For the text-containing cell, return its midpoint in [x, y] coordinate format. 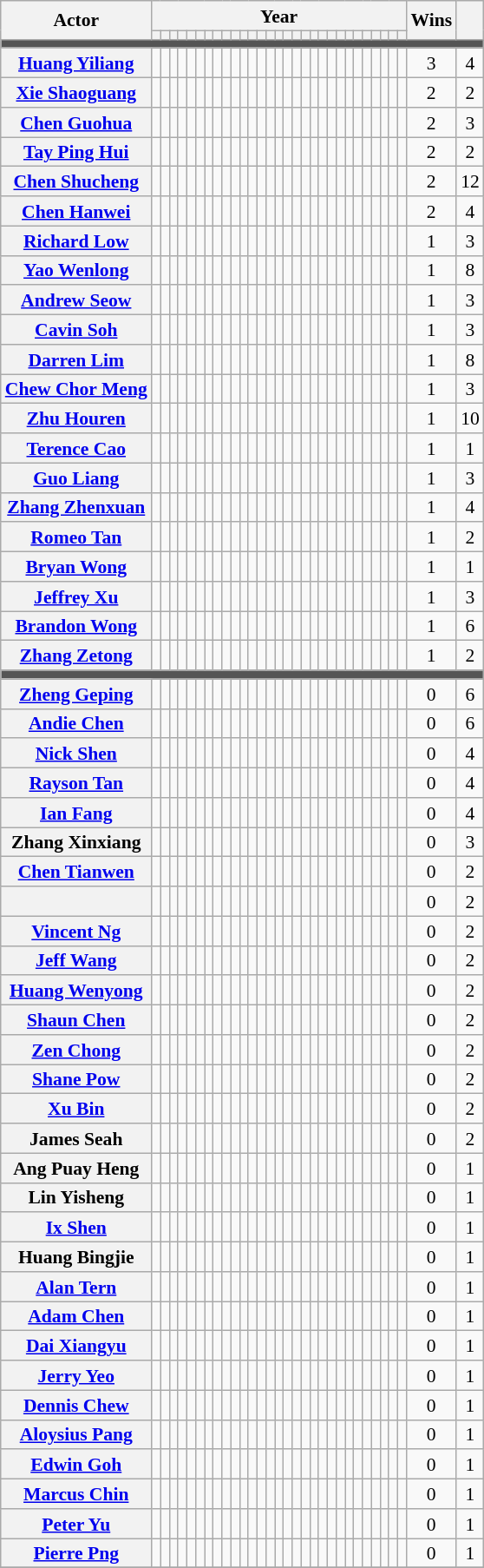
Shaun Chen [76, 1020]
Richard Low [76, 240]
Huang Yiliang [76, 63]
Zhang Zetong [76, 656]
Shane Pow [76, 1079]
Guo Liang [76, 478]
Cavin Soh [76, 330]
Pierre Png [76, 1553]
Ang Puay Heng [76, 1168]
Wins [431, 20]
Xu Bin [76, 1109]
Romeo Tan [76, 537]
Ix Shen [76, 1228]
Terence Cao [76, 448]
Edwin Goh [76, 1465]
Chen Hanwei [76, 211]
Andie Chen [76, 723]
12 [470, 181]
Dennis Chew [76, 1405]
Xie Shaoguang [76, 93]
Tay Ping Hui [76, 152]
James Seah [76, 1138]
Aloysius Pang [76, 1434]
Year [279, 16]
Andrew Seow [76, 300]
Vincent Ng [76, 931]
Dai Xiangyu [76, 1346]
Jeffrey Xu [76, 596]
Chen Guohua [76, 122]
Actor [76, 20]
Zhu Houren [76, 418]
Chen Tianwen [76, 872]
Chen Shucheng [76, 181]
Chew Chor Meng [76, 389]
Jerry Yeo [76, 1375]
Alan Tern [76, 1287]
Adam Chen [76, 1316]
Yao Wenlong [76, 270]
Darren Lim [76, 359]
Jeff Wang [76, 960]
Bryan Wong [76, 567]
Zhang Zhenxuan [76, 507]
Zheng Geping [76, 694]
Rayson Tan [76, 783]
Zen Chong [76, 1050]
Huang Wenyong [76, 991]
Brandon Wong [76, 626]
Peter Yu [76, 1524]
10 [470, 418]
Ian Fang [76, 813]
Huang Bingjie [76, 1257]
Lin Yisheng [76, 1197]
Nick Shen [76, 754]
Zhang Xinxiang [76, 842]
Marcus Chin [76, 1494]
